Scan for the cell matching the given text and deliver its [x, y] coordinate at center. 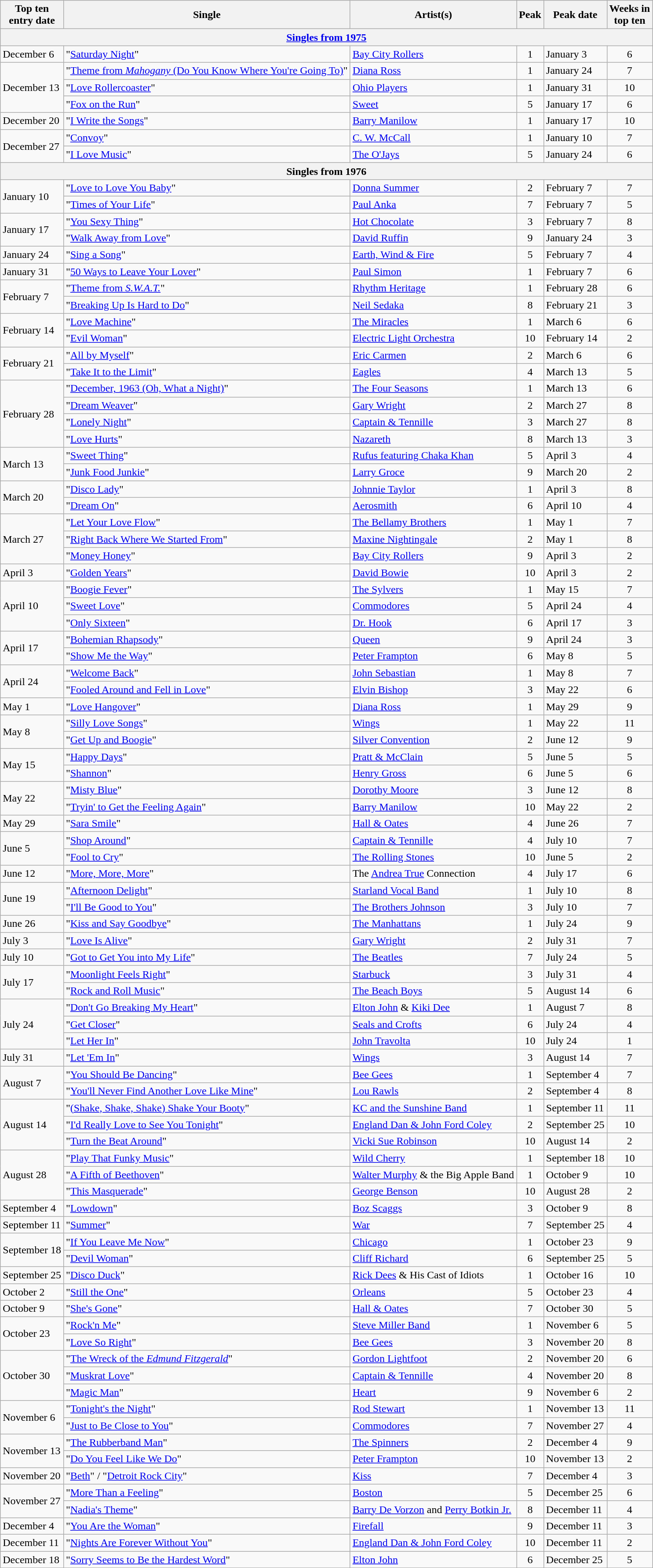
"More, More, More" [207, 874]
December 6 [32, 54]
"Theme from Mahogany (Do You Know Where You're Going To)" [207, 71]
"Misty Blue" [207, 790]
"Tryin' to Get the Feeling Again" [207, 807]
The Manhattans [433, 924]
"Dream Weaver" [207, 405]
"Silly Love Songs" [207, 723]
David Ruffin [433, 238]
John Sebastian [433, 673]
"The Rubberband Man" [207, 1442]
Starbuck [433, 974]
Singles from 1976 [326, 171]
"Let Her In" [207, 1041]
"Fooled Around and Fell in Love" [207, 690]
Dr. Hook [433, 623]
"Golden Years" [207, 573]
Rick Dees & His Cast of Idiots [433, 1275]
"Sara Smile" [207, 824]
Paul Anka [433, 204]
"Sorry Seems to Be the Hardest Word" [207, 1560]
"Rock'n Me" [207, 1325]
"Don't Go Breaking My Heart" [207, 1007]
"Beth" / "Detroit Rock City" [207, 1476]
"Breaking Up Is Hard to Do" [207, 305]
"Love to Love You Baby" [207, 188]
Earth, Wind & Fire [433, 255]
"Moonlight Feels Right" [207, 974]
Firefall [433, 1526]
The Sylvers [433, 589]
"Disco Duck" [207, 1275]
"Let 'Em In" [207, 1058]
Barry De Vorzon and Perry Botkin Jr. [433, 1509]
"Disco Lady" [207, 489]
Top tenentry date [32, 15]
Elvin Bishop [433, 690]
"A Fifth of Beethoven" [207, 1175]
Maxine Nightingale [433, 539]
December 27 [32, 146]
Queen [433, 639]
Single [207, 15]
Nazareth [433, 439]
Wild Cherry [433, 1158]
"Money Honey" [207, 556]
War [433, 1225]
December 18 [32, 1560]
"Sing a Song" [207, 255]
"She's Gone" [207, 1309]
Silver Convention [433, 740]
"Boogie Fever" [207, 589]
"You Should Be Dancing" [207, 1074]
"Only Sixteen" [207, 623]
"Get Closer" [207, 1024]
"Fox on the Run" [207, 104]
Larry Groce [433, 472]
"Dream On" [207, 506]
January 3 [575, 54]
Gordon Lightfoot [433, 1359]
Artist(s) [433, 15]
Sweet [433, 104]
"Do You Feel Like We Do" [207, 1459]
"Happy Days" [207, 756]
"Muskrat Love" [207, 1376]
The O'Jays [433, 154]
"This Masquerade" [207, 1191]
Boz Scaggs [433, 1208]
Peak date [575, 15]
Johnnie Taylor [433, 489]
KC and the Sunshine Band [433, 1108]
Paul Simon [433, 272]
"All by Myself" [207, 355]
"Junk Food Junkie" [207, 472]
Dorothy Moore [433, 790]
Aerosmith [433, 506]
"Rock and Roll Music" [207, 991]
Boston [433, 1492]
"Nadia's Theme" [207, 1509]
"Just to Be Close to You" [207, 1426]
"Sweet Thing" [207, 455]
"Tonight's the Night" [207, 1409]
The Rolling Stones [433, 857]
The Beach Boys [433, 991]
Donna Summer [433, 188]
"Kiss and Say Goodbye" [207, 924]
"Love Rollercoaster" [207, 87]
Elton John [433, 1560]
David Bowie [433, 573]
Eagles [433, 372]
The Andrea True Connection [433, 874]
"Get Up and Boogie" [207, 740]
Starland Vocal Band [433, 890]
Ohio Players [433, 87]
"You'll Never Find Another Love Like Mine" [207, 1091]
Peak [530, 15]
"Turn the Beat Around" [207, 1141]
"Evil Woman" [207, 338]
"Devil Woman" [207, 1258]
"Lowdown" [207, 1208]
"Love Is Alive" [207, 940]
Neil Sedaka [433, 305]
June 19 [32, 899]
Heart [433, 1392]
"Lonely Night" [207, 422]
The Beatles [433, 957]
Rhythm Heritage [433, 288]
The Miracles [433, 322]
Elton John & Kiki Dee [433, 1007]
"Theme from S.W.A.T." [207, 288]
The Spinners [433, 1442]
"Walk Away from Love" [207, 238]
"You Sexy Thing" [207, 221]
"Sweet Love" [207, 606]
"Nights Are Forever Without You" [207, 1543]
The Brothers Johnson [433, 907]
"Saturday Night" [207, 54]
October 2 [32, 1292]
Vicki Sue Robinson [433, 1141]
Hot Chocolate [433, 221]
"I'll Be Good to You" [207, 907]
John Travolta [433, 1041]
Henry Gross [433, 773]
Rod Stewart [433, 1409]
Lou Rawls [433, 1091]
"Love Hurts" [207, 439]
Cliff Richard [433, 1258]
Chicago [433, 1241]
The Four Seasons [433, 388]
"Shop Around" [207, 840]
Steve Miller Band [433, 1325]
"Welcome Back" [207, 673]
"Got to Get You into My Life" [207, 957]
"50 Ways to Leave Your Lover" [207, 272]
"Fool to Cry" [207, 857]
"Play That Funky Music" [207, 1158]
Rufus featuring Chaka Khan [433, 455]
"I Write the Songs" [207, 121]
Weeks intop ten [630, 15]
July 3 [32, 940]
Pratt & McClain [433, 756]
"Still the One" [207, 1292]
"Love Hangover" [207, 706]
"Show Me the Way" [207, 656]
"Let Your Love Flow" [207, 523]
The Bellamy Brothers [433, 523]
Orleans [433, 1292]
C. W. McCall [433, 138]
"Times of Your Life" [207, 204]
"(Shake, Shake, Shake) Shake Your Booty" [207, 1108]
December 20 [32, 121]
Walter Murphy & the Big Apple Band [433, 1175]
Seals and Crofts [433, 1024]
Electric Light Orchestra [433, 338]
"Afternoon Delight" [207, 890]
"Love So Right" [207, 1342]
George Benson [433, 1191]
"Shannon" [207, 773]
December 13 [32, 87]
"Convoy" [207, 138]
October 16 [575, 1275]
Singles from 1975 [326, 37]
"Summer" [207, 1225]
"I'd Really Love to See You Tonight" [207, 1125]
Eric Carmen [433, 355]
"More Than a Feeling" [207, 1492]
Kiss [433, 1476]
"Love Machine" [207, 322]
"Take It to the Limit" [207, 372]
"Right Back Where We Started From" [207, 539]
"The Wreck of the Edmund Fitzgerald" [207, 1359]
"I Love Music" [207, 154]
"Magic Man" [207, 1392]
"If You Leave Me Now" [207, 1241]
"December, 1963 (Oh, What a Night)" [207, 388]
"You Are the Woman" [207, 1526]
"Bohemian Rhapsody" [207, 639]
